For the text-containing cell, return its midpoint in [x, y] coordinate format. 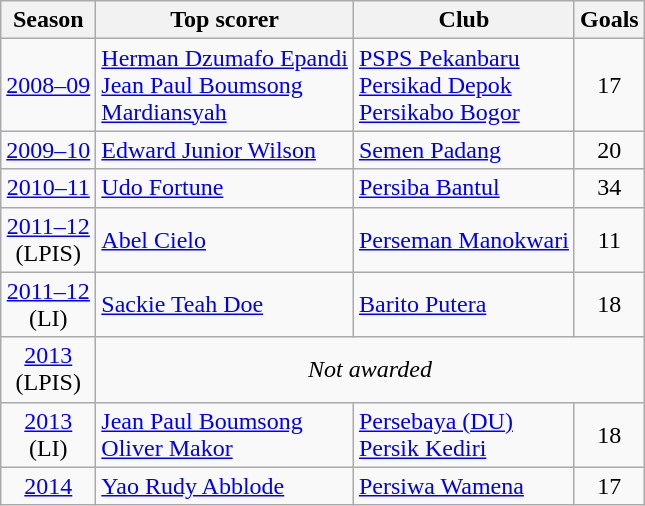
34 [609, 188]
Goals [609, 20]
2013(LI) [48, 434]
2009–10 [48, 150]
Abel Cielo [225, 240]
Udo Fortune [225, 188]
Sackie Teah Doe [225, 304]
11 [609, 240]
Yao Rudy Abblode [225, 486]
Persebaya (DU)Persik Kediri [464, 434]
2010–11 [48, 188]
Perseman Manokwari [464, 240]
Herman Dzumafo Epandi Jean Paul Boumsong Mardiansyah [225, 85]
20 [609, 150]
Semen Padang [464, 150]
Barito Putera [464, 304]
Jean Paul Boumsong Oliver Makor [225, 434]
Persiwa Wamena [464, 486]
PSPS PekanbaruPersikad DepokPersikabo Bogor [464, 85]
2008–09 [48, 85]
Season [48, 20]
Edward Junior Wilson [225, 150]
Top scorer [225, 20]
2014 [48, 486]
Persiba Bantul [464, 188]
2011–12(LI) [48, 304]
2013(LPIS) [48, 370]
Not awarded [370, 370]
2011–12(LPIS) [48, 240]
Club [464, 20]
